Return [x, y] of the center of cell containing provided text 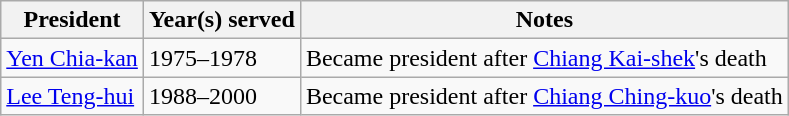
Lee Teng-hui [72, 96]
Became president after Chiang Ching-kuo's death [544, 96]
Notes [544, 20]
Year(s) served [222, 20]
Yen Chia-kan [72, 58]
President [72, 20]
Became president after Chiang Kai-shek's death [544, 58]
1988–2000 [222, 96]
1975–1978 [222, 58]
